From the cell containing the given text, extract its center point as (x, y) coordinate. 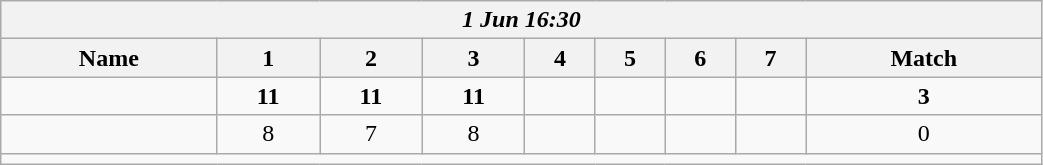
6 (700, 58)
1 Jun 16:30 (522, 20)
0 (924, 134)
4 (560, 58)
2 (372, 58)
Name (109, 58)
Match (924, 58)
5 (630, 58)
1 (268, 58)
